Capture the cell that displays the provided text and extract its [x, y] central coordinate. 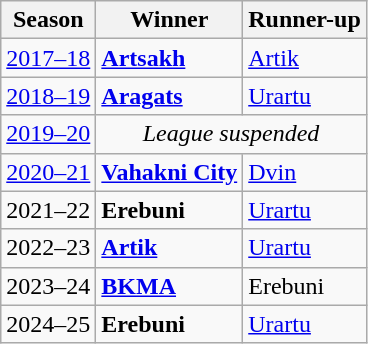
Vahakni City [170, 172]
Artsakh [170, 58]
Runner-up [305, 20]
Dvin [305, 172]
2023–24 [48, 286]
2020–21 [48, 172]
League suspended [231, 134]
2024–25 [48, 324]
2017–18 [48, 58]
2021–22 [48, 210]
2018–19 [48, 96]
Winner [170, 20]
BKMA [170, 286]
Season [48, 20]
2019–20 [48, 134]
2022–23 [48, 248]
Aragats [170, 96]
